Pinpoint the cell where the given text exists, returning its (X, Y) midpoint coordinate. 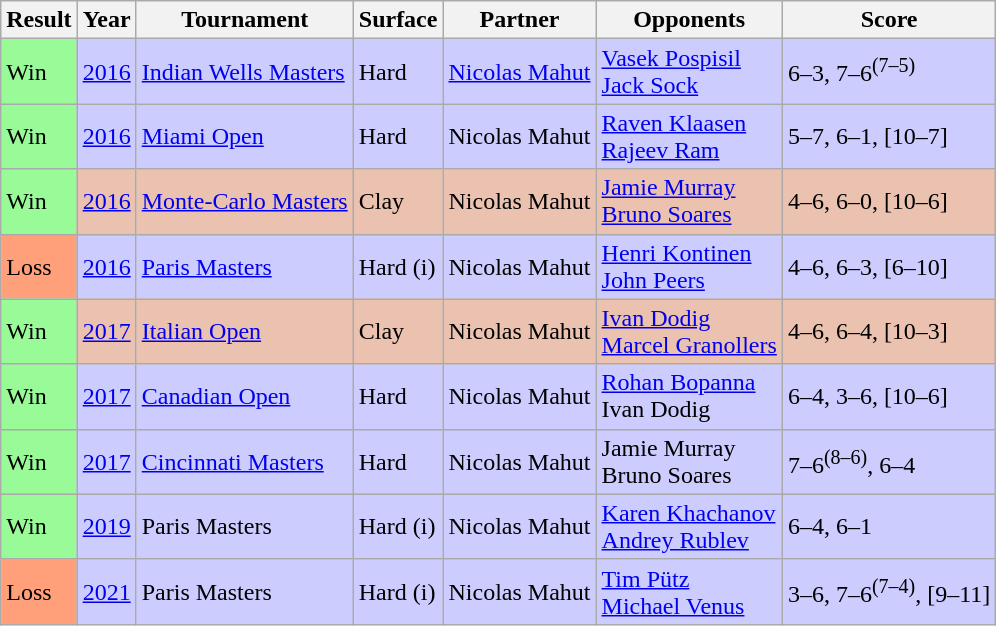
Cincinnati Masters (244, 462)
6–4, 3–6, [10–6] (888, 396)
2021 (106, 592)
Ivan Dodig Marcel Granollers (689, 332)
Vasek Pospisil Jack Sock (689, 72)
Canadian Open (244, 396)
Tim Pütz Michael Venus (689, 592)
Opponents (689, 20)
3–6, 7–6(7–4), [9–11] (888, 592)
4–6, 6–3, [6–10] (888, 266)
Year (106, 20)
Score (888, 20)
5–7, 6–1, [10–7] (888, 136)
Result (39, 20)
7–6(8–6), 6–4 (888, 462)
4–6, 6–0, [10–6] (888, 202)
Henri Kontinen John Peers (689, 266)
6–3, 7–6(7–5) (888, 72)
Partner (520, 20)
2019 (106, 526)
Italian Open (244, 332)
6–4, 6–1 (888, 526)
4–6, 6–4, [10–3] (888, 332)
Tournament (244, 20)
Miami Open (244, 136)
Surface (398, 20)
Rohan Bopanna Ivan Dodig (689, 396)
Indian Wells Masters (244, 72)
Karen Khachanov Andrey Rublev (689, 526)
Raven Klaasen Rajeev Ram (689, 136)
Monte-Carlo Masters (244, 202)
